Find where the given text appears and provide that cell's center as (x, y) coordinate. 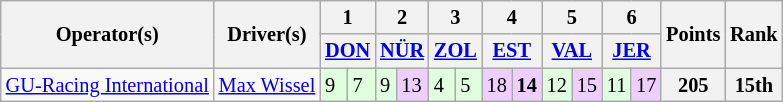
NÜR (402, 51)
6 (632, 17)
VAL (572, 51)
15 (587, 85)
EST (512, 51)
15th (754, 85)
7 (362, 85)
18 (497, 85)
11 (616, 85)
Operator(s) (108, 34)
Rank (754, 34)
205 (693, 85)
12 (557, 85)
Max Wissel (267, 85)
17 (646, 85)
1 (348, 17)
JER (632, 51)
ZOL (456, 51)
2 (402, 17)
13 (413, 85)
14 (527, 85)
3 (456, 17)
GU-Racing International (108, 85)
Points (693, 34)
DON (348, 51)
Driver(s) (267, 34)
